Search for the cell housing the specified text and yield its [X, Y] center coordinate. 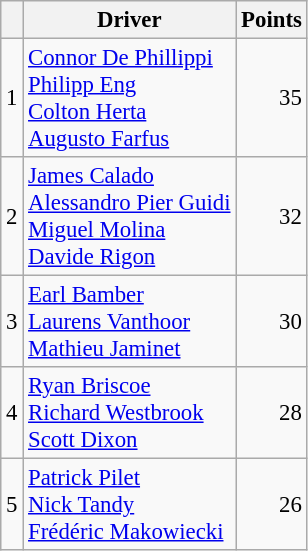
3 [12, 322]
Patrick Pilet Nick Tandy Frédéric Makowiecki [130, 505]
35 [272, 98]
2 [12, 216]
5 [12, 505]
Ryan Briscoe Richard Westbrook Scott Dixon [130, 413]
Driver [130, 20]
Points [272, 20]
Connor De Phillippi Philipp Eng Colton Herta Augusto Farfus [130, 98]
30 [272, 322]
32 [272, 216]
James Calado Alessandro Pier Guidi Miguel Molina Davide Rigon [130, 216]
4 [12, 413]
28 [272, 413]
1 [12, 98]
26 [272, 505]
Earl Bamber Laurens Vanthoor Mathieu Jaminet [130, 322]
